Locate the cell with the specified text and output its (x, y) center coordinate. 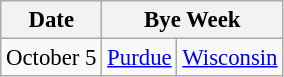
Bye Week (192, 20)
October 5 (52, 58)
Wisconsin (230, 58)
Date (52, 20)
Purdue (140, 58)
